Capture the cell that displays the provided text and extract its (x, y) central coordinate. 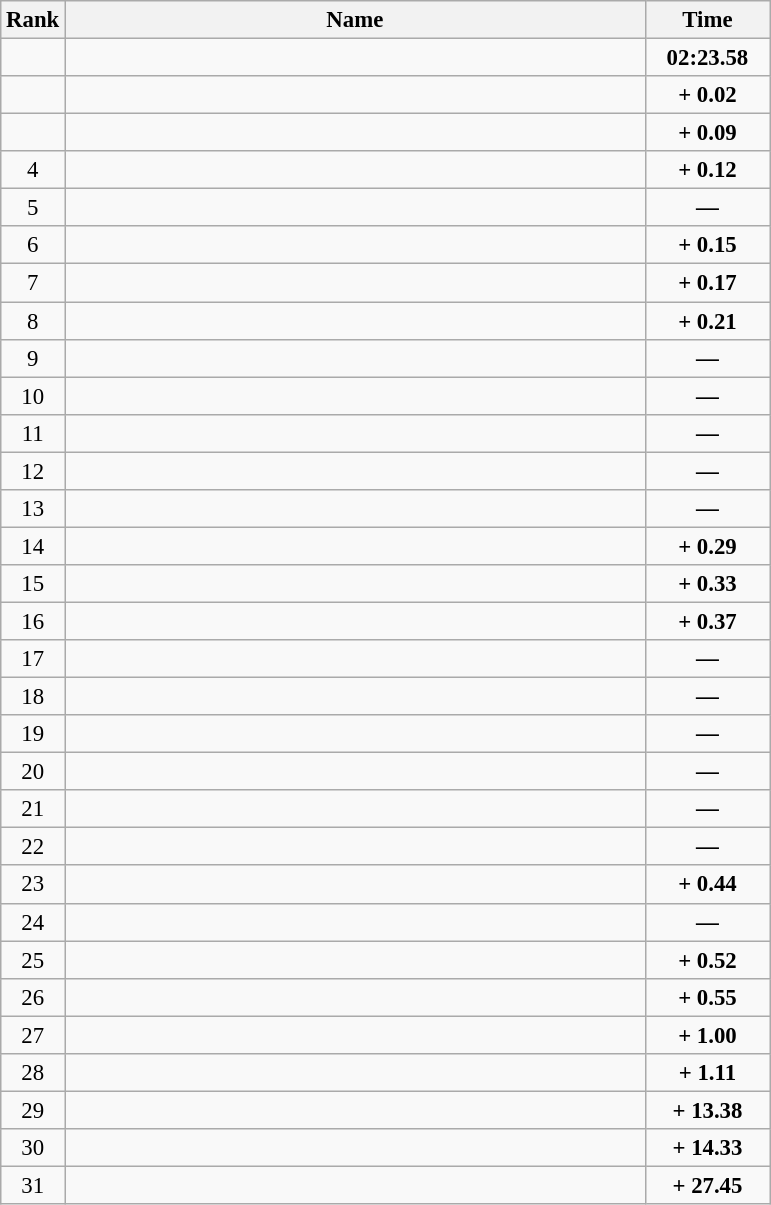
+ 27.45 (708, 1185)
+ 0.12 (708, 170)
12 (33, 471)
27 (33, 1035)
4 (33, 170)
17 (33, 659)
7 (33, 283)
+ 13.38 (708, 1110)
14 (33, 546)
+ 0.44 (708, 885)
+ 0.21 (708, 321)
+ 0.15 (708, 245)
22 (33, 847)
5 (33, 208)
11 (33, 433)
13 (33, 509)
Rank (33, 20)
31 (33, 1185)
21 (33, 809)
+ 0.02 (708, 95)
26 (33, 997)
+ 0.33 (708, 584)
24 (33, 922)
15 (33, 584)
28 (33, 1073)
+ 14.33 (708, 1148)
+ 0.37 (708, 621)
18 (33, 697)
20 (33, 772)
+ 1.11 (708, 1073)
+ 1.00 (708, 1035)
+ 0.29 (708, 546)
+ 0.55 (708, 997)
23 (33, 885)
16 (33, 621)
30 (33, 1148)
9 (33, 358)
10 (33, 396)
6 (33, 245)
Name (356, 20)
+ 0.09 (708, 133)
8 (33, 321)
19 (33, 734)
02:23.58 (708, 58)
29 (33, 1110)
25 (33, 960)
+ 0.52 (708, 960)
Time (708, 20)
+ 0.17 (708, 283)
